Return the (x, y) coordinate for the center point of the cell that contains the specified text.  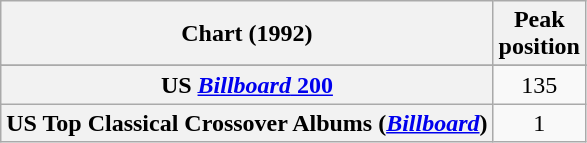
1 (539, 123)
US Billboard 200 (247, 85)
Chart (1992) (247, 34)
Peakposition (539, 34)
135 (539, 85)
US Top Classical Crossover Albums (Billboard) (247, 123)
